Identify which cell holds the provided text, then report its (x, y) central coordinate. 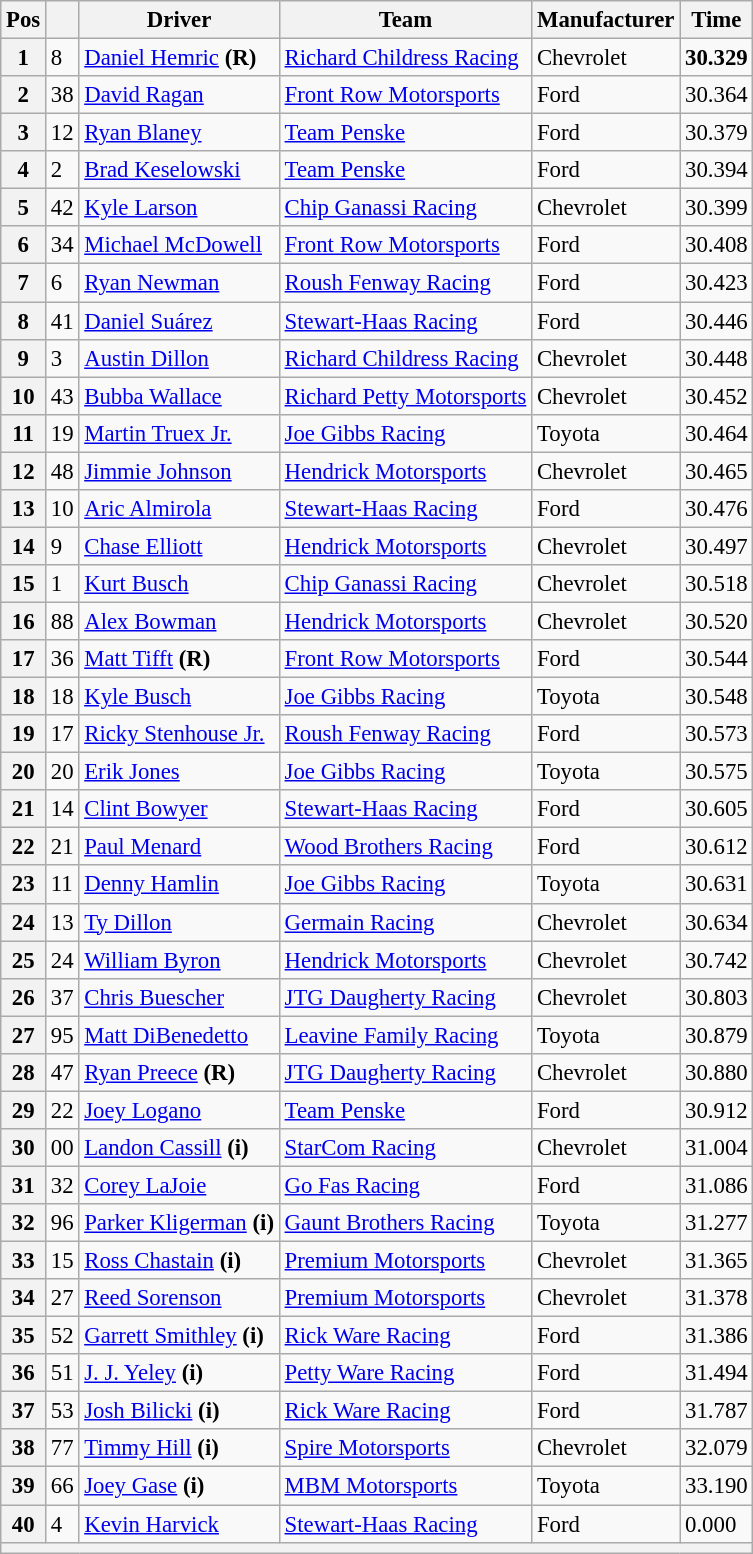
Leavine Family Racing (405, 1035)
MBM Motorsports (405, 1486)
23 (24, 885)
39 (24, 1486)
30.476 (716, 509)
41 (62, 321)
30.573 (716, 734)
Richard Petty Motorsports (405, 396)
Ryan Preece (R) (179, 1073)
StarCom Racing (405, 1148)
Ross Chastain (i) (179, 1261)
Michael McDowell (179, 245)
30.452 (716, 396)
Garrett Smithley (i) (179, 1336)
5 (24, 208)
30.448 (716, 358)
Gaunt Brothers Racing (405, 1223)
31.004 (716, 1148)
Kurt Busch (179, 584)
Ty Dillon (179, 922)
Brad Keselowski (179, 170)
30.465 (716, 471)
Kyle Larson (179, 208)
29 (24, 1110)
Matt DiBenedetto (179, 1035)
Corey LaJoie (179, 1185)
30.548 (716, 697)
Team (405, 20)
William Byron (179, 960)
Wood Brothers Racing (405, 847)
30.394 (716, 170)
Clint Bowyer (179, 809)
Daniel Hemric (R) (179, 58)
Time (716, 20)
30.634 (716, 922)
Kyle Busch (179, 697)
51 (62, 1373)
77 (62, 1449)
30.912 (716, 1110)
0.000 (716, 1524)
30.497 (716, 546)
Pos (24, 20)
Driver (179, 20)
66 (62, 1486)
31.494 (716, 1373)
30.605 (716, 809)
35 (24, 1336)
30.879 (716, 1035)
00 (62, 1148)
30.518 (716, 584)
30.803 (716, 997)
53 (62, 1411)
Chase Elliott (179, 546)
31.086 (716, 1185)
30.399 (716, 208)
Spire Motorsports (405, 1449)
Jimmie Johnson (179, 471)
Paul Menard (179, 847)
7 (24, 283)
31.378 (716, 1298)
30.423 (716, 283)
25 (24, 960)
30.631 (716, 885)
Alex Bowman (179, 621)
30.880 (716, 1073)
32.079 (716, 1449)
Landon Cassill (i) (179, 1148)
30.379 (716, 133)
47 (62, 1073)
95 (62, 1035)
48 (62, 471)
Ryan Newman (179, 283)
31.365 (716, 1261)
40 (24, 1524)
30.544 (716, 659)
31.787 (716, 1411)
Germain Racing (405, 922)
Reed Sorenson (179, 1298)
42 (62, 208)
96 (62, 1223)
31.277 (716, 1223)
Bubba Wallace (179, 396)
30.464 (716, 433)
28 (24, 1073)
33.190 (716, 1486)
Ricky Stenhouse Jr. (179, 734)
43 (62, 396)
Daniel Suárez (179, 321)
Chris Buescher (179, 997)
Erik Jones (179, 772)
33 (24, 1261)
Austin Dillon (179, 358)
31 (24, 1185)
30.446 (716, 321)
30.742 (716, 960)
Aric Almirola (179, 509)
Timmy Hill (i) (179, 1449)
Petty Ware Racing (405, 1373)
30.612 (716, 847)
Denny Hamlin (179, 885)
David Ragan (179, 95)
30.408 (716, 245)
30 (24, 1148)
16 (24, 621)
Joey Logano (179, 1110)
Parker Kligerman (i) (179, 1223)
30.520 (716, 621)
88 (62, 621)
30.575 (716, 772)
Go Fas Racing (405, 1185)
Manufacturer (606, 20)
26 (24, 997)
30.329 (716, 58)
J. J. Yeley (i) (179, 1373)
52 (62, 1336)
Josh Bilicki (i) (179, 1411)
30.364 (716, 95)
31.386 (716, 1336)
Kevin Harvick (179, 1524)
Matt Tifft (R) (179, 659)
Martin Truex Jr. (179, 433)
Ryan Blaney (179, 133)
Joey Gase (i) (179, 1486)
